Return (x, y) of the center of cell containing provided text 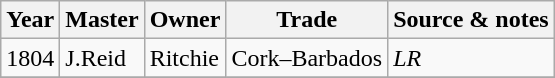
Year (30, 20)
Ritchie (185, 58)
Source & notes (472, 20)
Owner (185, 20)
1804 (30, 58)
Master (102, 20)
Cork–Barbados (307, 58)
LR (472, 58)
J.Reid (102, 58)
Trade (307, 20)
